Locate the cell with the specified text and output its (X, Y) center coordinate. 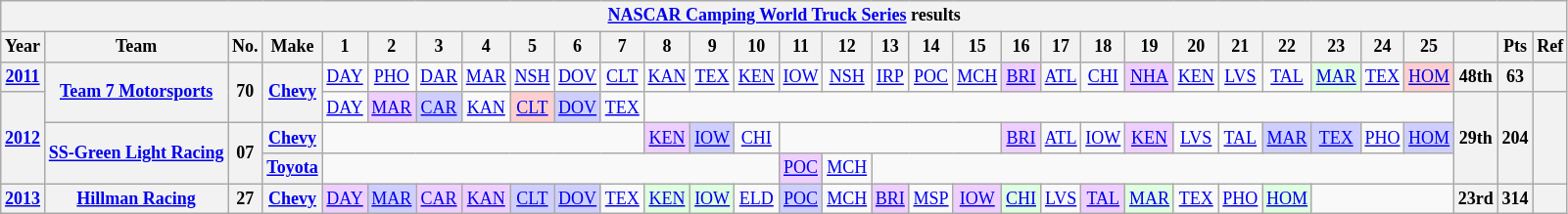
2012 (24, 138)
10 (756, 47)
SS-Green Light Racing (135, 152)
13 (891, 47)
Ref (1550, 47)
70 (245, 92)
ELD (756, 199)
7 (622, 47)
9 (713, 47)
29th (1475, 138)
DAR (439, 76)
IRP (891, 76)
Team (135, 47)
NASCAR Camping World Truck Series results (784, 16)
23 (1336, 47)
24 (1383, 47)
21 (1240, 47)
Hillman Racing (135, 199)
12 (847, 47)
MSP (930, 199)
2013 (24, 199)
2011 (24, 76)
8 (667, 47)
15 (977, 47)
No. (245, 47)
204 (1515, 138)
14 (930, 47)
48th (1475, 76)
27 (245, 199)
Make (292, 47)
16 (1022, 47)
11 (801, 47)
314 (1515, 199)
17 (1061, 47)
4 (486, 47)
Team 7 Motorsports (135, 92)
5 (533, 47)
Year (24, 47)
2 (392, 47)
20 (1196, 47)
25 (1430, 47)
18 (1103, 47)
22 (1287, 47)
6 (578, 47)
19 (1150, 47)
63 (1515, 76)
Pts (1515, 47)
Toyota (292, 168)
3 (439, 47)
23rd (1475, 199)
NHA (1150, 76)
1 (345, 47)
07 (245, 152)
